Capture the cell that displays the provided text and extract its [X, Y] central coordinate. 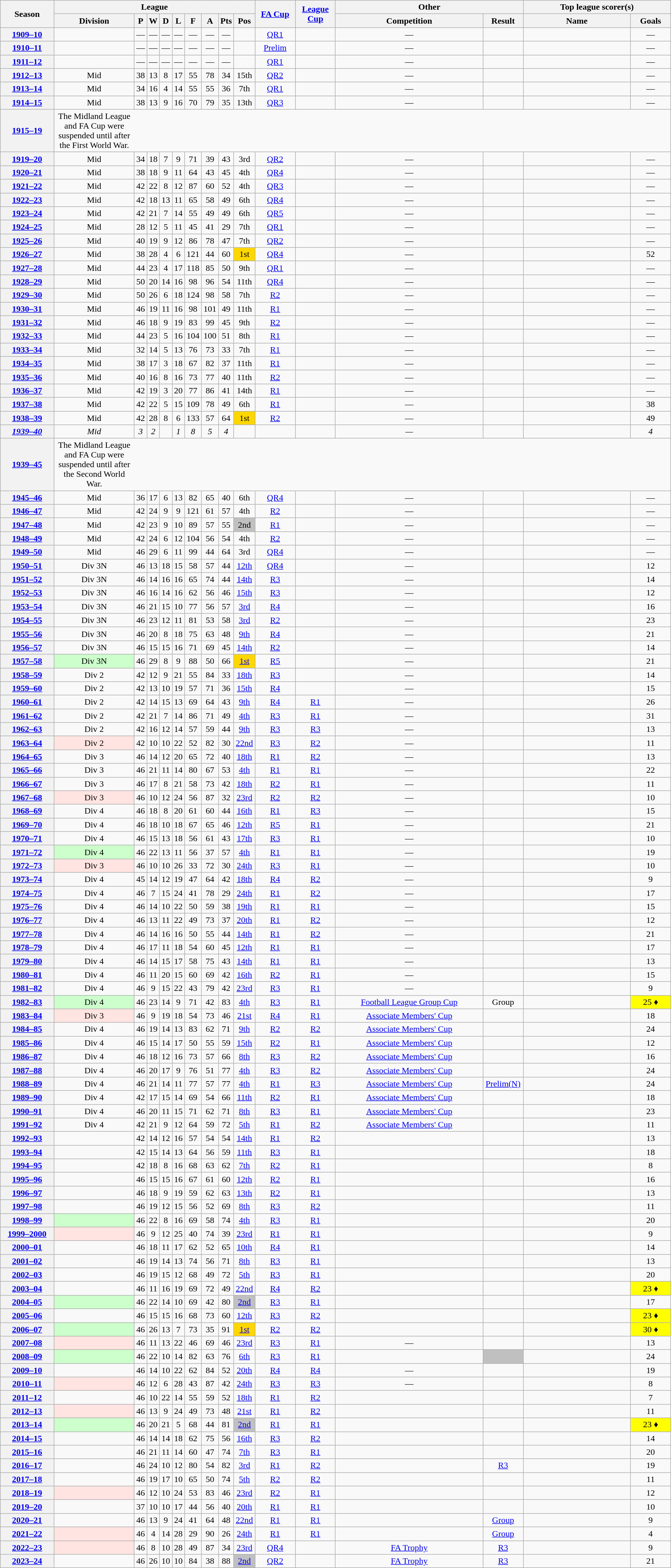
1939–45 [27, 465]
100 [210, 336]
1956–57 [27, 647]
League Cup [315, 14]
1955–56 [27, 634]
Competition [409, 21]
1924–25 [27, 227]
L [179, 21]
Other [429, 7]
1947–48 [27, 525]
The Midland League and FA Cup were suspended until after the First World War. [94, 130]
1949–50 [27, 552]
1957–58 [27, 661]
2023–24 [27, 1561]
109 [193, 404]
2002–03 [27, 1275]
2010–11 [27, 1384]
1932–33 [27, 336]
30 ♦ [651, 1329]
1989–90 [27, 1097]
1975–76 [27, 907]
89 [193, 525]
1911–12 [27, 62]
1927–28 [27, 268]
Division [94, 21]
1966–67 [27, 784]
Prelim(N) [503, 1084]
Pts [226, 21]
1921–22 [27, 186]
1913–14 [27, 89]
2012–13 [27, 1411]
QR5 [275, 214]
1914–15 [27, 102]
1981–82 [27, 988]
1990–91 [27, 1111]
1996–97 [27, 1193]
2014–15 [27, 1438]
1931–32 [27, 322]
1 [179, 432]
1968–69 [27, 811]
Prelim [275, 48]
FA Cup [275, 14]
1938–39 [27, 418]
101 [210, 309]
1979–80 [27, 961]
1953–54 [27, 606]
Football League Group Cup [409, 1002]
1998–99 [27, 1220]
1980–81 [27, 975]
91 [226, 1329]
2004–05 [27, 1302]
1964–65 [27, 757]
1930–31 [27, 309]
1952–53 [27, 593]
1970–71 [27, 838]
1977–78 [27, 934]
2016–17 [27, 1466]
F [193, 21]
25 ♦ [651, 1002]
The Midland League and FA Cup were suspended until after the Second World War. [94, 465]
96 [210, 282]
2005–06 [27, 1315]
1987–88 [27, 1070]
2013–14 [27, 1425]
1983–84 [27, 1016]
2006–07 [27, 1329]
118 [193, 268]
1963–64 [27, 743]
1995–96 [27, 1179]
1915–19 [27, 130]
2015–16 [27, 1452]
D [166, 21]
31 [651, 716]
1909–10 [27, 34]
1936–37 [27, 390]
1954–55 [27, 620]
70 [193, 102]
1948–49 [27, 538]
2008–09 [27, 1357]
1986–87 [27, 1056]
P [141, 21]
1962–63 [27, 729]
1923–24 [27, 214]
1969–70 [27, 825]
2018–19 [27, 1493]
1910–11 [27, 48]
1926–27 [27, 254]
1935–36 [27, 377]
Goals [651, 21]
W [153, 21]
1976–77 [27, 920]
1973–74 [27, 879]
1984–85 [27, 1029]
Season [27, 14]
2007–08 [27, 1343]
1912–13 [27, 75]
25 [179, 1234]
1974–75 [27, 893]
1929–30 [27, 295]
124 [193, 295]
A [210, 21]
2003–04 [27, 1288]
1994–95 [27, 1166]
1972–73 [27, 865]
1950–51 [27, 566]
1999–2000 [27, 1234]
Result [503, 21]
1960–61 [27, 702]
Name [577, 21]
1993–94 [27, 1152]
133 [193, 418]
1961–62 [27, 716]
League [154, 7]
1945–46 [27, 498]
1934–35 [27, 363]
1982–83 [27, 1002]
2019–20 [27, 1506]
1958–59 [27, 675]
1985–86 [27, 1043]
1939–40 [27, 432]
2020–21 [27, 1520]
Top league scorer(s) [597, 7]
2 [153, 432]
1971–72 [27, 852]
17th [244, 838]
1920–21 [27, 172]
2017–18 [27, 1479]
2001–02 [27, 1261]
1967–68 [27, 797]
85 [210, 268]
10th [244, 1247]
1937–38 [27, 404]
90 [210, 1534]
2021–22 [27, 1534]
1991–92 [27, 1125]
1959–60 [27, 689]
1925–26 [27, 241]
1997–98 [27, 1207]
2022–23 [27, 1547]
1922–23 [27, 200]
1919–20 [27, 159]
1988–89 [27, 1084]
1928–29 [27, 282]
1933–34 [27, 350]
2011–12 [27, 1397]
Pos [244, 21]
1992–93 [27, 1138]
19th [244, 907]
1946–47 [27, 511]
1951–52 [27, 579]
1978–79 [27, 948]
1965–66 [27, 770]
2000–01 [27, 1247]
2009–10 [27, 1370]
